Detect which cell encompasses the target text, then output its [x, y] center coordinate. 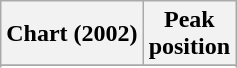
Chart (2002) [72, 34]
Peakposition [189, 34]
